Extract the (x, y) coordinate from the center of the cell holding the provided text.  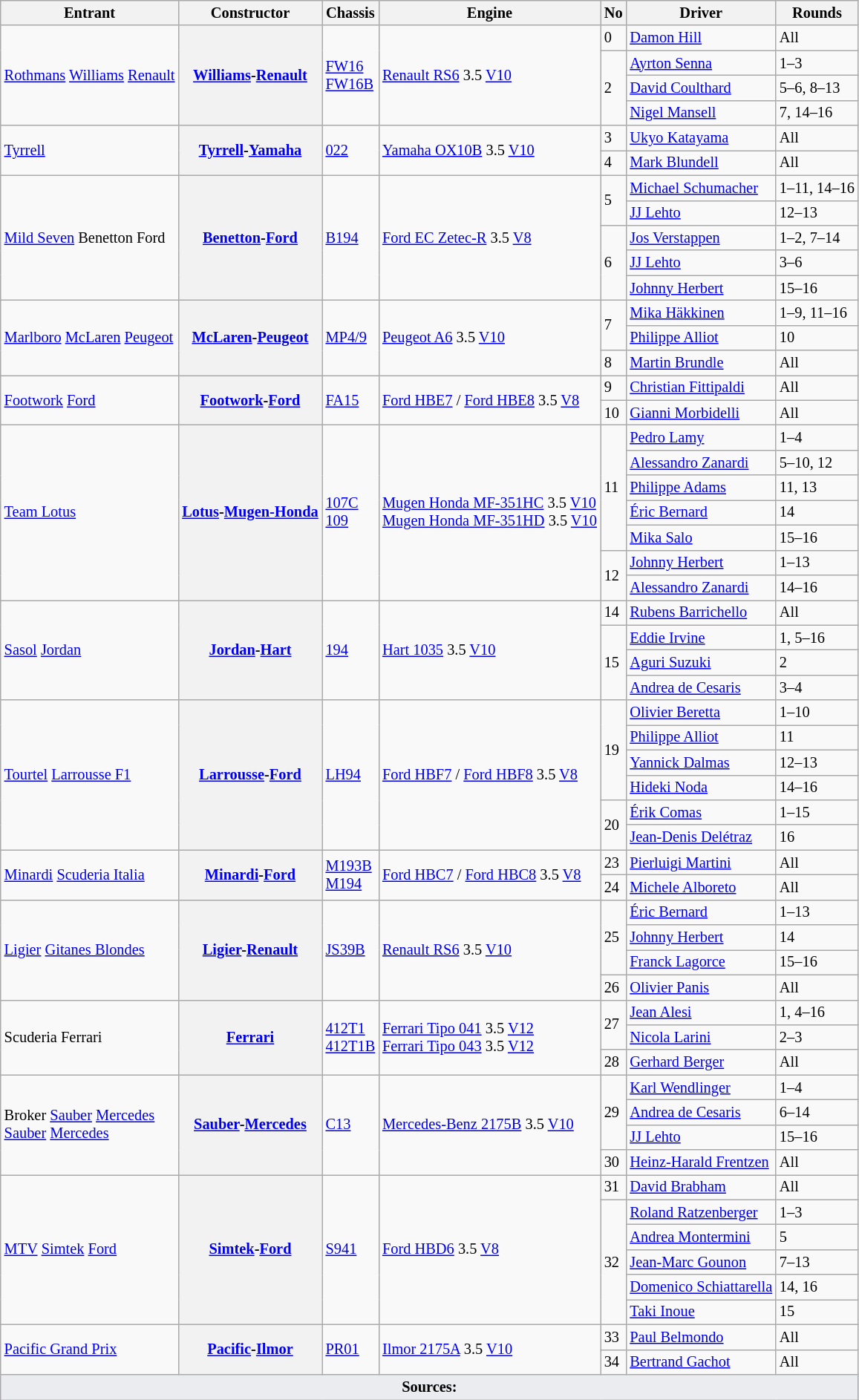
Taki Inoue (701, 1312)
Mugen Honda MF-351HC 3.5 V10Mugen Honda MF-351HD 3.5 V10 (490, 512)
Ford HBD6 3.5 V8 (490, 1249)
Driver (701, 13)
Hart 1035 3.5 V10 (490, 650)
Tyrrell-Yamaha (249, 150)
Peugeot A6 3.5 V10 (490, 337)
7, 14–16 (817, 113)
30 (613, 1162)
23 (613, 863)
Christian Fittipaldi (701, 387)
Constructor (249, 13)
Domenico Schiattarella (701, 1287)
25 (613, 937)
194 (350, 650)
412T1412T1B (350, 1038)
Pedro Lamy (701, 437)
Damon Hill (701, 38)
Olivier Beretta (701, 713)
29 (613, 1112)
Yannick Dalmas (701, 762)
MTV Simtek Ford (90, 1249)
3–6 (817, 263)
Rothmans Williams Renault (90, 76)
31 (613, 1187)
No (613, 13)
Martin Brundle (701, 363)
M193BM194 (350, 874)
Olivier Panis (701, 987)
Ferrari Tipo 041 3.5 V12Ferrari Tipo 043 3.5 V12 (490, 1038)
Chassis (350, 13)
Ford HBE7 / Ford HBE8 3.5 V8 (490, 399)
Ligier Gitanes Blondes (90, 950)
Mark Blundell (701, 163)
Érik Comas (701, 812)
Rubens Barrichello (701, 612)
28 (613, 1062)
Bertrand Gachot (701, 1362)
11, 13 (817, 488)
Marlboro McLaren Peugeot (90, 337)
Ford HBC7 / Ford HBC8 3.5 V8 (490, 874)
Pierluigi Martini (701, 863)
Jordan-Hart (249, 650)
Jean-Marc Gounon (701, 1262)
Mercedes-Benz 2175B 3.5 V10 (490, 1125)
Entrant (90, 13)
6–14 (817, 1112)
3–4 (817, 687)
Simtek-Ford (249, 1249)
FW16FW16B (350, 76)
Larrousse-Ford (249, 775)
Franck Lagorce (701, 962)
Tyrrell (90, 150)
Sasol Jordan (90, 650)
Ligier-Renault (249, 950)
8 (613, 363)
Jean Alesi (701, 1013)
Ayrton Senna (701, 63)
Eddie Irvine (701, 638)
Roland Ratzenberger (701, 1212)
16 (817, 837)
5–6, 8–13 (817, 88)
Aguri Suzuki (701, 662)
Hideki Noda (701, 788)
Broker Sauber Mercedes Sauber Mercedes (90, 1125)
4 (613, 163)
Heinz-Harald Frentzen (701, 1162)
Footwork-Ford (249, 399)
Jean-Denis Delétraz (701, 837)
Mika Häkkinen (701, 313)
Jos Verstappen (701, 238)
Team Lotus (90, 512)
1–2, 7–14 (817, 238)
6 (613, 263)
Michael Schumacher (701, 188)
1–15 (817, 812)
Ilmor 2175A 3.5 V10 (490, 1350)
Ferrari (249, 1038)
MP4/9 (350, 337)
Ford HBF7 / Ford HBF8 3.5 V8 (490, 775)
27 (613, 1024)
B194 (350, 238)
Nigel Mansell (701, 113)
Pacific Grand Prix (90, 1350)
JS39B (350, 950)
7 (613, 325)
26 (613, 987)
1, 5–16 (817, 638)
David Brabham (701, 1187)
Williams-Renault (249, 76)
Yamaha OX10B 3.5 V10 (490, 150)
Footwork Ford (90, 399)
Nicola Larini (701, 1037)
S941 (350, 1249)
20 (613, 824)
Benetton-Ford (249, 238)
David Coulthard (701, 88)
1–10 (817, 713)
Mika Salo (701, 537)
34 (613, 1362)
PR01 (350, 1350)
2–3 (817, 1037)
C13 (350, 1125)
Andrea Montermini (701, 1237)
1–9, 11–16 (817, 313)
Tourtel Larrousse F1 (90, 775)
Gianni Morbidelli (701, 413)
Mild Seven Benetton Ford (90, 238)
Ukyo Katayama (701, 138)
Philippe Adams (701, 488)
LH94 (350, 775)
3 (613, 138)
McLaren-Peugeot (249, 337)
Paul Belmondo (701, 1337)
Gerhard Berger (701, 1062)
Lotus-Mugen-Honda (249, 512)
107C109 (350, 512)
0 (613, 38)
12 (613, 575)
1, 4–16 (817, 1013)
24 (613, 887)
Karl Wendlinger (701, 1087)
Pacific-Ilmor (249, 1350)
33 (613, 1337)
7–13 (817, 1262)
Scuderia Ferrari (90, 1038)
Minardi Scuderia Italia (90, 874)
Michele Alboreto (701, 887)
14, 16 (817, 1287)
19 (613, 750)
Minardi-Ford (249, 874)
1–11, 14–16 (817, 188)
Rounds (817, 13)
Sources: (429, 1387)
Engine (490, 13)
5–10, 12 (817, 462)
9 (613, 387)
FA15 (350, 399)
Sauber-Mercedes (249, 1125)
022 (350, 150)
32 (613, 1262)
Ford EC Zetec-R 3.5 V8 (490, 238)
